Output the (x, y) coordinate of the center of the cell containing the given text.  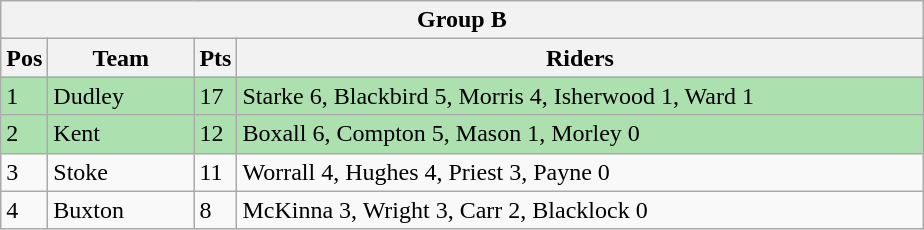
Kent (121, 134)
4 (24, 210)
1 (24, 96)
McKinna 3, Wright 3, Carr 2, Blacklock 0 (580, 210)
Pos (24, 58)
Worrall 4, Hughes 4, Priest 3, Payne 0 (580, 172)
Boxall 6, Compton 5, Mason 1, Morley 0 (580, 134)
3 (24, 172)
Dudley (121, 96)
Riders (580, 58)
2 (24, 134)
12 (216, 134)
8 (216, 210)
11 (216, 172)
Group B (462, 20)
Team (121, 58)
Buxton (121, 210)
17 (216, 96)
Starke 6, Blackbird 5, Morris 4, Isherwood 1, Ward 1 (580, 96)
Pts (216, 58)
Stoke (121, 172)
